Provide the [X, Y] coordinate of the cell's center where the given text is located.  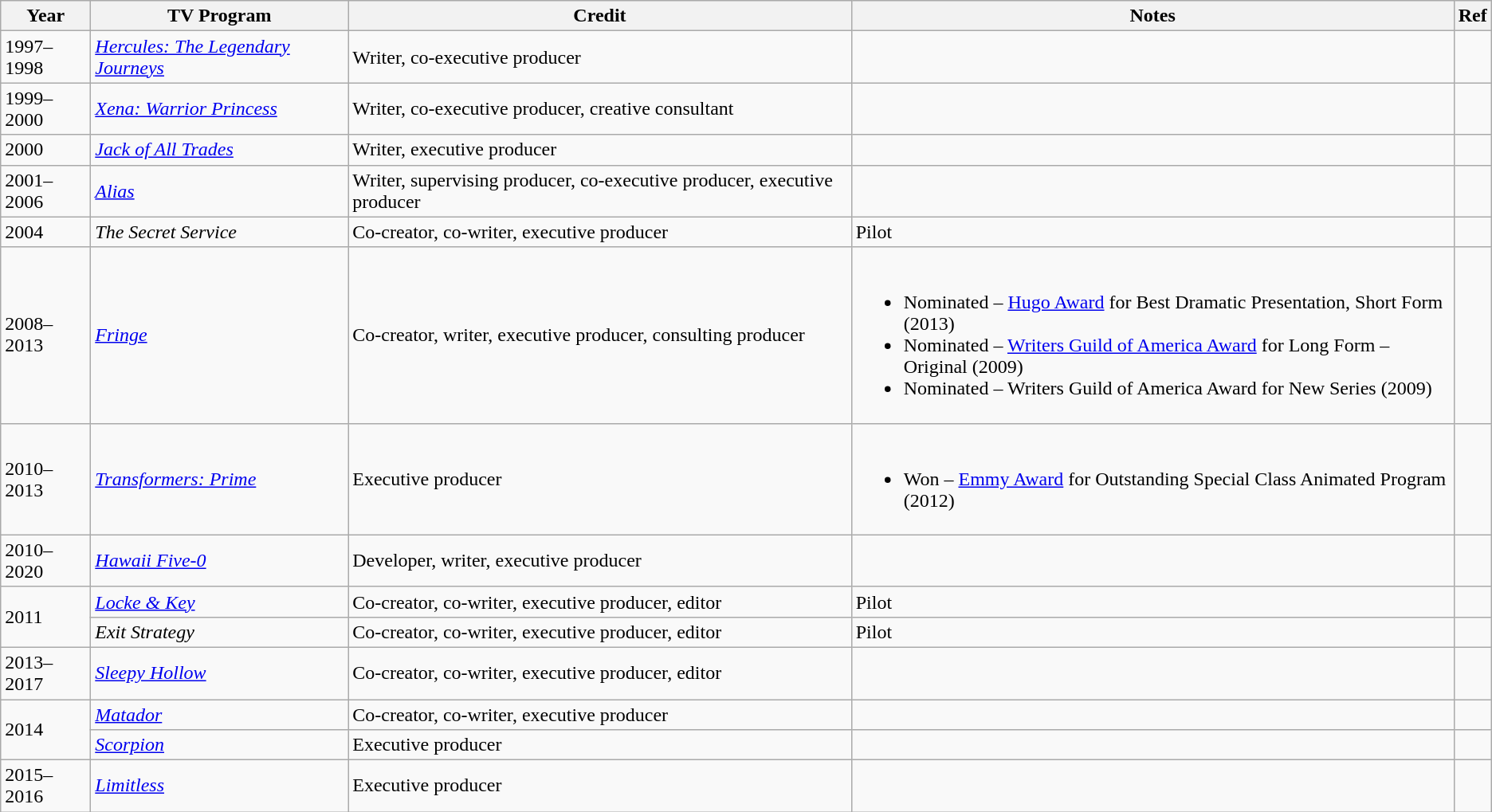
Transformers: Prime [220, 479]
2013–2017 [46, 673]
Notes [1152, 16]
2000 [46, 150]
Developer, writer, executive producer [600, 561]
TV Program [220, 16]
Hawaii Five-0 [220, 561]
Matador [220, 715]
Writer, co-executive producer [600, 57]
Xena: Warrior Princess [220, 108]
1997–1998 [46, 57]
Fringe [220, 335]
2011 [46, 617]
Writer, executive producer [600, 150]
Won – Emmy Award for Outstanding Special Class Animated Program (2012) [1152, 479]
Ref [1473, 16]
Alias [220, 191]
Co-creator, writer, executive producer, consulting producer [600, 335]
Exit Strategy [220, 632]
2015–2016 [46, 786]
2001–2006 [46, 191]
Writer, co-executive producer, creative consultant [600, 108]
2014 [46, 730]
2010–2020 [46, 561]
Scorpion [220, 745]
1999–2000 [46, 108]
Jack of All Trades [220, 150]
Writer, supervising producer, co-executive producer, executive producer [600, 191]
Credit [600, 16]
2008–2013 [46, 335]
Limitless [220, 786]
2004 [46, 232]
2010–2013 [46, 479]
Locke & Key [220, 602]
The Secret Service [220, 232]
Sleepy Hollow [220, 673]
Hercules: The Legendary Journeys [220, 57]
Year [46, 16]
